Identify which cell holds the provided text, then report its [X, Y] central coordinate. 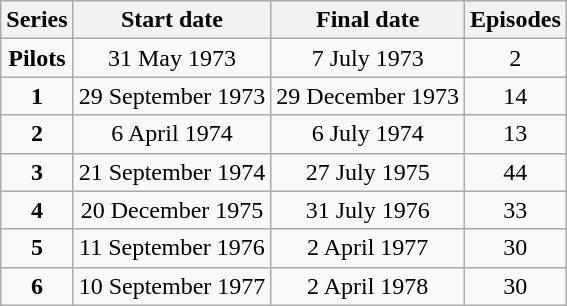
4 [37, 210]
6 April 1974 [172, 134]
Pilots [37, 58]
2 April 1977 [368, 248]
Series [37, 20]
Final date [368, 20]
14 [515, 96]
31 July 1976 [368, 210]
20 December 1975 [172, 210]
6 July 1974 [368, 134]
Episodes [515, 20]
3 [37, 172]
1 [37, 96]
7 July 1973 [368, 58]
44 [515, 172]
5 [37, 248]
29 September 1973 [172, 96]
29 December 1973 [368, 96]
27 July 1975 [368, 172]
33 [515, 210]
21 September 1974 [172, 172]
10 September 1977 [172, 286]
2 April 1978 [368, 286]
11 September 1976 [172, 248]
13 [515, 134]
31 May 1973 [172, 58]
6 [37, 286]
Start date [172, 20]
